For the text-containing cell, return its midpoint in [x, y] coordinate format. 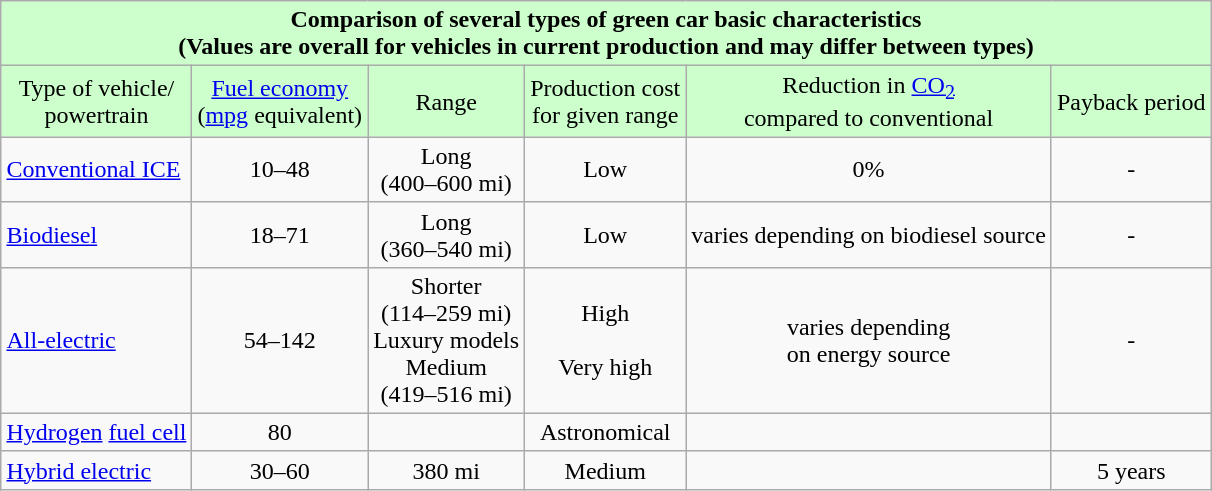
Biodiesel [96, 234]
Long(360–540 mi) [446, 234]
varies depending on biodiesel source [869, 234]
Range [446, 102]
Medium [606, 470]
0% [869, 170]
Hybrid electric [96, 470]
varies dependingon energy source [869, 340]
Fuel economy (mpg equivalent) [280, 102]
Type of vehicle/powertrain [96, 102]
All-electric [96, 340]
380 mi [446, 470]
18–71 [280, 234]
80 [280, 432]
HighVery high [606, 340]
Reduction in CO2 compared to conventional [869, 102]
5 years [1131, 470]
Payback period [1131, 102]
10–48 [280, 170]
Shorter(114–259 mi)Luxury modelsMedium(419–516 mi) [446, 340]
Hydrogen fuel cell [96, 432]
Astronomical [606, 432]
30–60 [280, 470]
54–142 [280, 340]
Conventional ICE [96, 170]
Production cost for given range [606, 102]
Long(400–600 mi) [446, 170]
Comparison of several types of green car basic characteristics (Values are overall for vehicles in current production and may differ between types) [606, 34]
